Find where the given text appears and provide that cell's center as (x, y) coordinate. 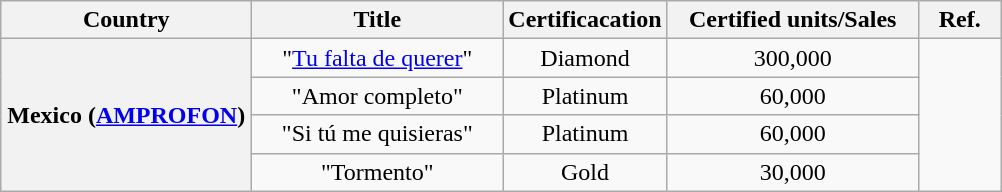
Mexico (AMPROFON) (126, 115)
Diamond (585, 58)
300,000 (792, 58)
"Tu falta de querer" (378, 58)
"Si tú me quisieras" (378, 134)
Certificacation (585, 20)
Title (378, 20)
"Tormento" (378, 172)
"Amor completo" (378, 96)
Ref. (960, 20)
Gold (585, 172)
30,000 (792, 172)
Certified units/Sales (792, 20)
Country (126, 20)
